Search for the cell housing the specified text and yield its (x, y) center coordinate. 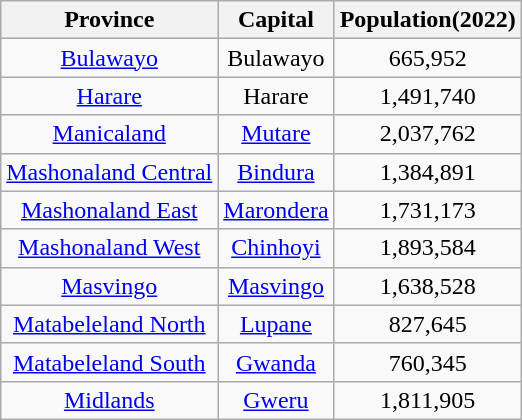
Midlands (110, 400)
1,811,905 (428, 400)
Matabeleland North (110, 324)
Province (110, 20)
1,731,173 (428, 210)
Manicaland (110, 134)
Mashonaland West (110, 248)
Capital (276, 20)
Lupane (276, 324)
1,491,740 (428, 96)
1,638,528 (428, 286)
Matabeleland South (110, 362)
Mashonaland Central (110, 172)
760,345 (428, 362)
Gweru (276, 400)
827,645 (428, 324)
Chinhoyi (276, 248)
Population(2022) (428, 20)
Gwanda (276, 362)
Mashonaland East (110, 210)
Mutare (276, 134)
665,952 (428, 58)
Bindura (276, 172)
Marondera (276, 210)
2,037,762 (428, 134)
1,384,891 (428, 172)
1,893,584 (428, 248)
